Identify which cell holds the provided text, then report its [X, Y] central coordinate. 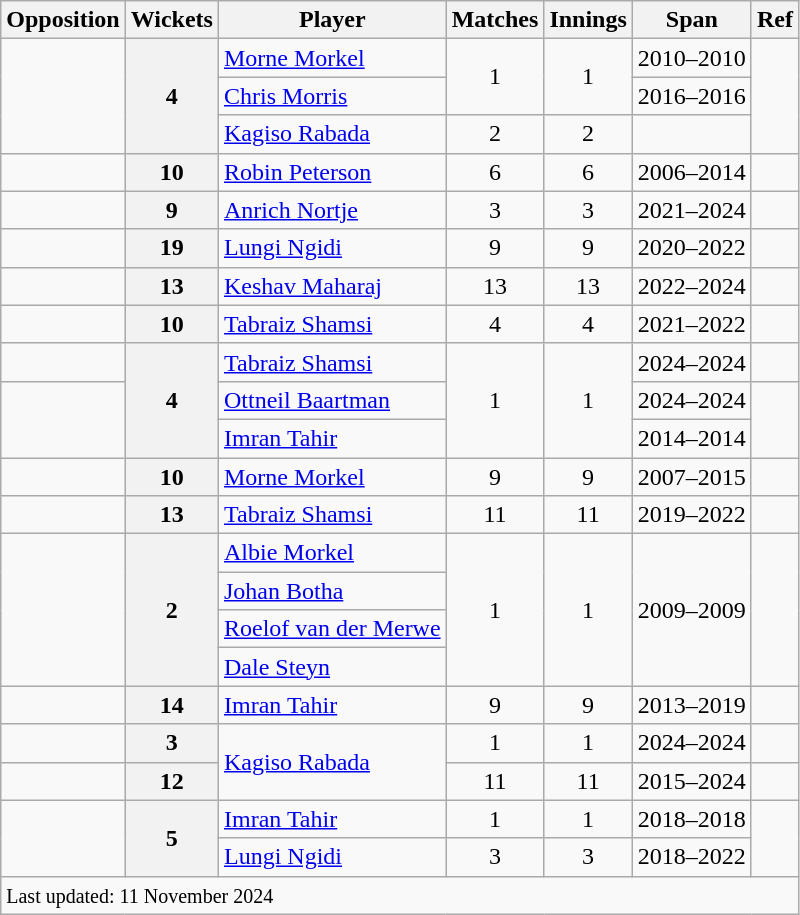
2018–2018 [692, 819]
Chris Morris [332, 96]
2009–2009 [692, 610]
Span [692, 20]
Player [332, 20]
2021–2022 [692, 324]
2022–2024 [692, 286]
2015–2024 [692, 781]
12 [172, 781]
5 [172, 838]
19 [172, 248]
Matches [495, 20]
Keshav Maharaj [332, 286]
2016–2016 [692, 96]
2006–2014 [692, 172]
2021–2024 [692, 210]
Dale Steyn [332, 667]
2019–2022 [692, 515]
Innings [588, 20]
Albie Morkel [332, 553]
Last updated: 11 November 2024 [400, 895]
2007–2015 [692, 477]
Ref [774, 20]
14 [172, 705]
Opposition [63, 20]
Wickets [172, 20]
Robin Peterson [332, 172]
2010–2010 [692, 58]
2020–2022 [692, 248]
Anrich Nortje [332, 210]
2014–2014 [692, 438]
Roelof van der Merwe [332, 629]
2018–2022 [692, 857]
Johan Botha [332, 591]
2013–2019 [692, 705]
Ottneil Baartman [332, 400]
